Determine the [X, Y] coordinate at the center of the cell enclosing the given text.  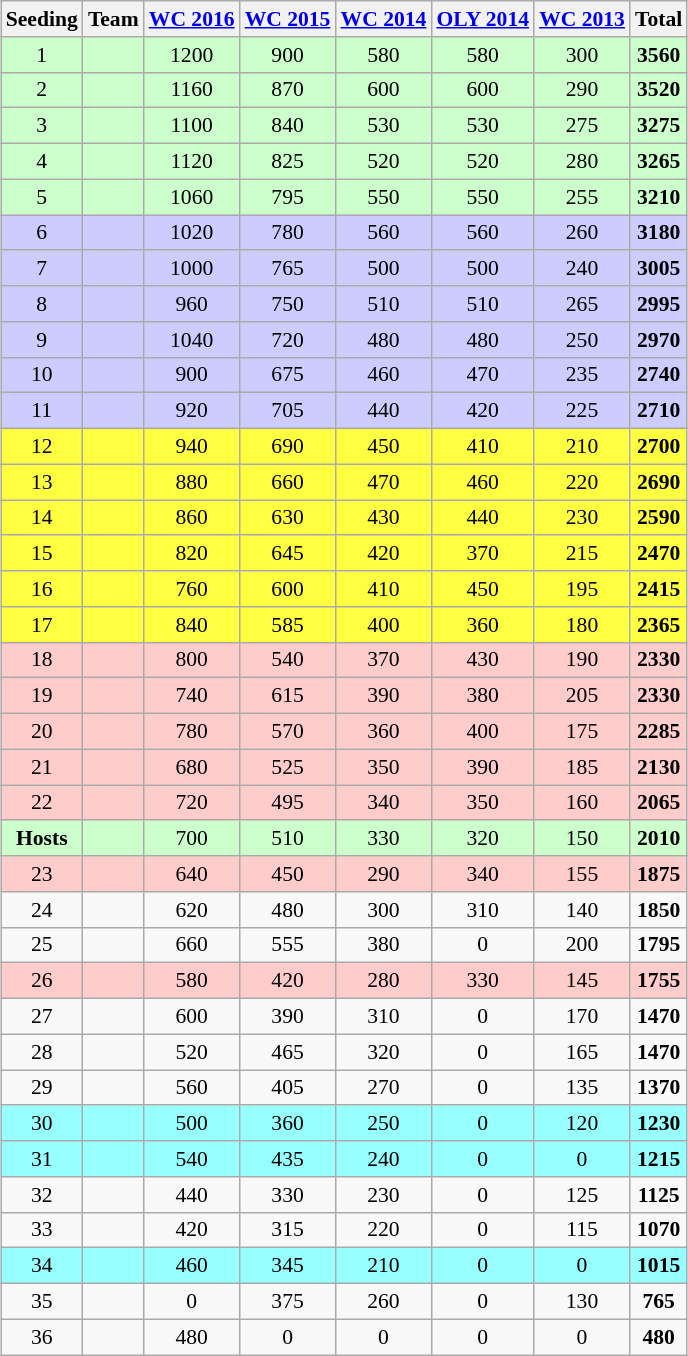
1370 [658, 1088]
Seeding [42, 19]
495 [288, 803]
11 [42, 411]
920 [192, 411]
225 [582, 411]
3210 [658, 197]
WC 2014 [383, 19]
2 [42, 90]
Total [658, 19]
1200 [192, 55]
170 [582, 1017]
405 [288, 1088]
21 [42, 767]
570 [288, 732]
130 [582, 1302]
10 [42, 375]
140 [582, 910]
675 [288, 375]
315 [288, 1230]
555 [288, 945]
2690 [658, 482]
750 [288, 304]
740 [192, 696]
275 [582, 126]
13 [42, 482]
3520 [658, 90]
28 [42, 1052]
860 [192, 518]
235 [582, 375]
630 [288, 518]
31 [42, 1159]
940 [192, 447]
645 [288, 554]
165 [582, 1052]
18 [42, 660]
2700 [658, 447]
2065 [658, 803]
1020 [192, 233]
880 [192, 482]
23 [42, 874]
145 [582, 981]
Team [114, 19]
1875 [658, 874]
620 [192, 910]
WC 2015 [288, 19]
3005 [658, 269]
1120 [192, 162]
2710 [658, 411]
OLY 2014 [482, 19]
17 [42, 625]
1100 [192, 126]
6 [42, 233]
1015 [658, 1266]
1755 [658, 981]
36 [42, 1337]
705 [288, 411]
185 [582, 767]
4 [42, 162]
2365 [658, 625]
795 [288, 197]
1230 [658, 1124]
2285 [658, 732]
16 [42, 589]
760 [192, 589]
175 [582, 732]
30 [42, 1124]
640 [192, 874]
800 [192, 660]
870 [288, 90]
1070 [658, 1230]
15 [42, 554]
14 [42, 518]
115 [582, 1230]
2130 [658, 767]
255 [582, 197]
180 [582, 625]
2970 [658, 340]
WC 2016 [192, 19]
12 [42, 447]
5 [42, 197]
585 [288, 625]
33 [42, 1230]
825 [288, 162]
215 [582, 554]
34 [42, 1266]
2415 [658, 589]
700 [192, 839]
120 [582, 1124]
195 [582, 589]
29 [42, 1088]
205 [582, 696]
25 [42, 945]
WC 2013 [582, 19]
24 [42, 910]
200 [582, 945]
615 [288, 696]
125 [582, 1195]
465 [288, 1052]
1850 [658, 910]
32 [42, 1195]
270 [383, 1088]
35 [42, 1302]
1 [42, 55]
2010 [658, 839]
150 [582, 839]
3560 [658, 55]
7 [42, 269]
345 [288, 1266]
135 [582, 1088]
160 [582, 803]
190 [582, 660]
2740 [658, 375]
155 [582, 874]
9 [42, 340]
435 [288, 1159]
375 [288, 1302]
1160 [192, 90]
3265 [658, 162]
2470 [658, 554]
1125 [658, 1195]
8 [42, 304]
2590 [658, 518]
27 [42, 1017]
1040 [192, 340]
690 [288, 447]
680 [192, 767]
1795 [658, 945]
1215 [658, 1159]
19 [42, 696]
20 [42, 732]
22 [42, 803]
265 [582, 304]
3180 [658, 233]
3 [42, 126]
1000 [192, 269]
960 [192, 304]
26 [42, 981]
820 [192, 554]
1060 [192, 197]
Hosts [42, 839]
2995 [658, 304]
525 [288, 767]
3275 [658, 126]
